For the text-containing cell, return its midpoint in [x, y] coordinate format. 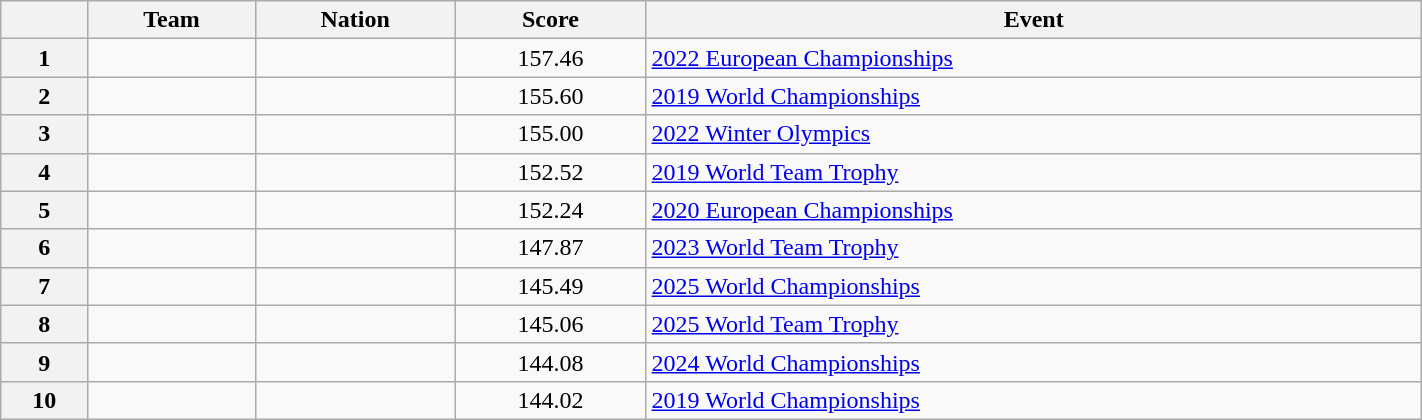
Score [550, 20]
155.00 [550, 134]
157.46 [550, 58]
152.24 [550, 210]
Team [172, 20]
145.06 [550, 324]
147.87 [550, 248]
6 [44, 248]
10 [44, 400]
2025 World Team Trophy [1034, 324]
Nation [355, 20]
4 [44, 172]
2019 World Team Trophy [1034, 172]
Event [1034, 20]
144.08 [550, 362]
2025 World Championships [1034, 286]
152.52 [550, 172]
8 [44, 324]
2020 European Championships [1034, 210]
3 [44, 134]
5 [44, 210]
7 [44, 286]
155.60 [550, 96]
144.02 [550, 400]
1 [44, 58]
2022 European Championships [1034, 58]
2 [44, 96]
2022 Winter Olympics [1034, 134]
2024 World Championships [1034, 362]
9 [44, 362]
2023 World Team Trophy [1034, 248]
145.49 [550, 286]
